Capture the cell that displays the provided text and extract its (x, y) central coordinate. 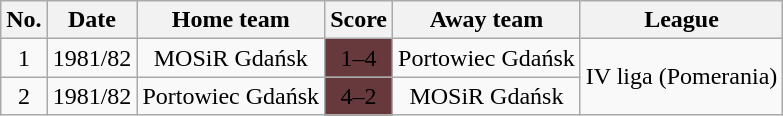
Score (359, 20)
Away team (487, 20)
1–4 (359, 58)
Home team (231, 20)
Date (92, 20)
IV liga (Pomerania) (682, 77)
No. (24, 20)
4–2 (359, 96)
League (682, 20)
2 (24, 96)
1 (24, 58)
